Return (x, y) of the center of cell containing provided text 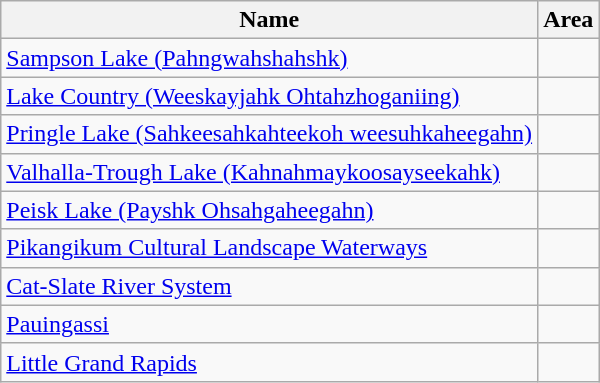
Peisk Lake (Payshk Ohsahgaheegahn) (270, 210)
Pauingassi (270, 324)
Pikangikum Cultural Landscape Waterways (270, 248)
Cat-Slate River System (270, 286)
Lake Country (Weeskayjahk Ohtahzhoganiing) (270, 96)
Valhalla-Trough Lake (Kahnahmaykoosayseekahk) (270, 172)
Sampson Lake (Pahngwahshahshk) (270, 58)
Little Grand Rapids (270, 362)
Pringle Lake (Sahkeesahkahteekoh weesuhkaheegahn) (270, 134)
Name (270, 20)
Area (568, 20)
